Locate the cell with the specified text and output its [x, y] center coordinate. 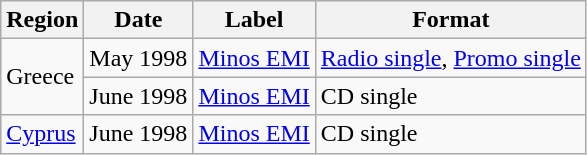
Greece [42, 77]
May 1998 [138, 58]
Cyprus [42, 134]
Radio single, Promo single [450, 58]
Label [254, 20]
Format [450, 20]
Region [42, 20]
Date [138, 20]
